Locate the cell with the specified text and output its [x, y] center coordinate. 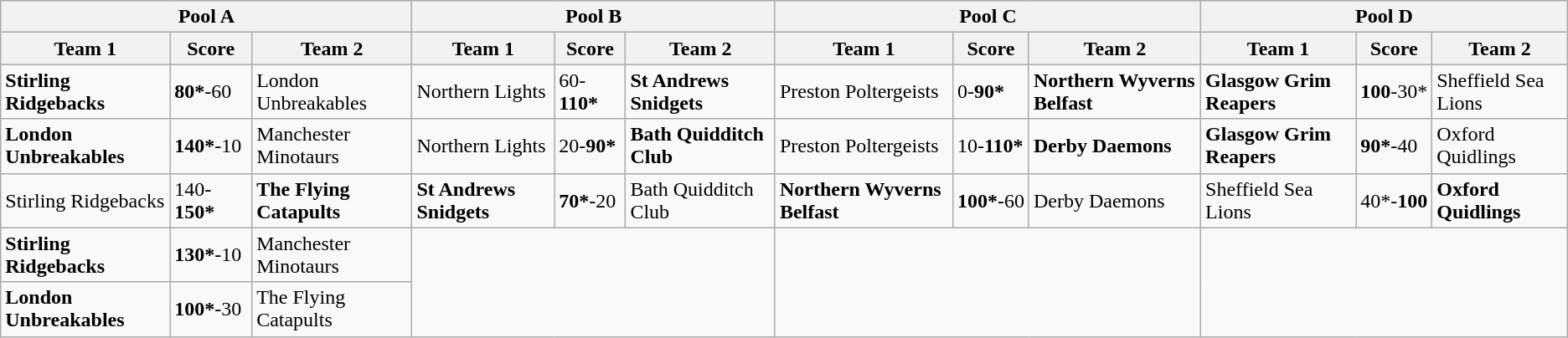
40*-100 [1394, 201]
90*-40 [1394, 146]
80*-60 [211, 92]
100*-30 [211, 310]
140*-10 [211, 146]
20-90* [590, 146]
Pool B [593, 17]
0-90* [990, 92]
70*-20 [590, 201]
Pool C [988, 17]
100-30* [1394, 92]
100*-60 [990, 201]
10-110* [990, 146]
130*-10 [211, 254]
140-150* [211, 201]
60-110* [590, 92]
Pool D [1385, 17]
Pool A [206, 17]
